Return (x, y) of the center of cell containing provided text 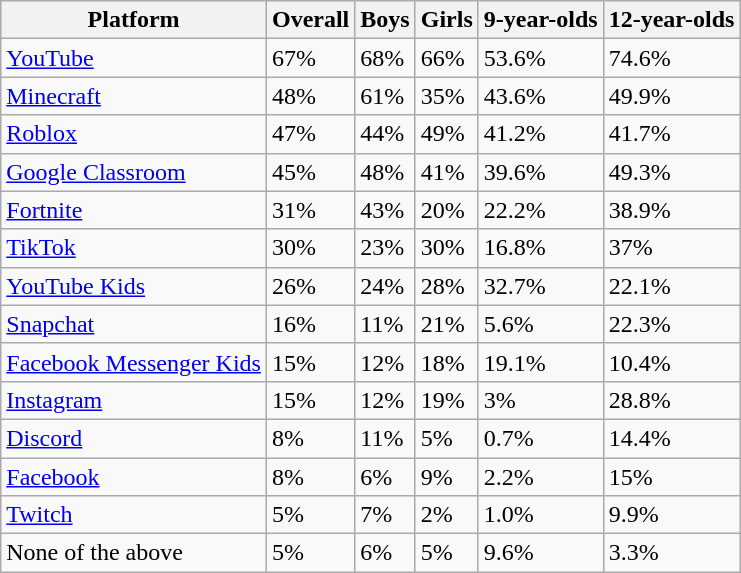
1.0% (540, 515)
43% (385, 210)
Platform (134, 20)
3.3% (672, 553)
18% (446, 362)
39.6% (540, 172)
37% (672, 248)
67% (310, 58)
YouTube Kids (134, 286)
9% (446, 477)
31% (310, 210)
19.1% (540, 362)
26% (310, 286)
Facebook (134, 477)
20% (446, 210)
YouTube (134, 58)
None of the above (134, 553)
19% (446, 400)
35% (446, 96)
12-year-olds (672, 20)
7% (385, 515)
68% (385, 58)
28.8% (672, 400)
49.3% (672, 172)
45% (310, 172)
66% (446, 58)
21% (446, 324)
38.9% (672, 210)
Twitch (134, 515)
41.7% (672, 134)
49% (446, 134)
Google Classroom (134, 172)
41% (446, 172)
32.7% (540, 286)
0.7% (540, 438)
22.2% (540, 210)
5.6% (540, 324)
Facebook Messenger Kids (134, 362)
Fortnite (134, 210)
Roblox (134, 134)
3% (540, 400)
2% (446, 515)
44% (385, 134)
Instagram (134, 400)
TikTok (134, 248)
9.9% (672, 515)
9-year-olds (540, 20)
43.6% (540, 96)
28% (446, 286)
41.2% (540, 134)
47% (310, 134)
14.4% (672, 438)
74.6% (672, 58)
16% (310, 324)
Overall (310, 20)
Girls (446, 20)
2.2% (540, 477)
61% (385, 96)
53.6% (540, 58)
10.4% (672, 362)
Minecraft (134, 96)
49.9% (672, 96)
Boys (385, 20)
Snapchat (134, 324)
23% (385, 248)
22.3% (672, 324)
24% (385, 286)
16.8% (540, 248)
9.6% (540, 553)
Discord (134, 438)
22.1% (672, 286)
